Identify which cell holds the provided text, then report its (x, y) central coordinate. 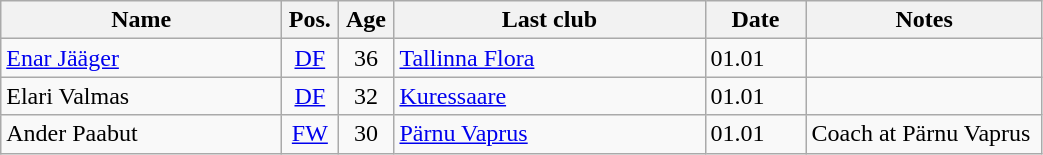
Enar Jääger (142, 58)
Ander Paabut (142, 134)
Date (756, 20)
Pos. (310, 20)
36 (366, 58)
Pärnu Vaprus (550, 134)
Last club (550, 20)
FW (310, 134)
Elari Valmas (142, 96)
Coach at Pärnu Vaprus (924, 134)
30 (366, 134)
Tallinna Flora (550, 58)
Notes (924, 20)
32 (366, 96)
Age (366, 20)
Name (142, 20)
Kuressaare (550, 96)
